For the text-containing cell, return its midpoint in (X, Y) coordinate format. 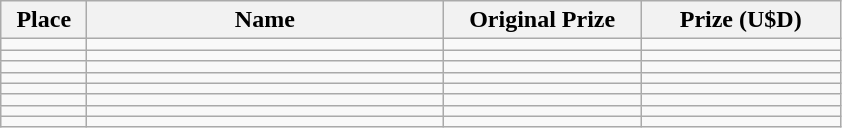
Name (265, 20)
Prize (U$D) (740, 20)
Original Prize (542, 20)
Place (44, 20)
